Scan for the cell matching the given text and deliver its [x, y] coordinate at center. 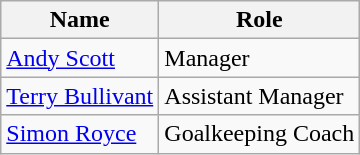
Goalkeeping Coach [260, 134]
Assistant Manager [260, 96]
Andy Scott [80, 58]
Simon Royce [80, 134]
Terry Bullivant [80, 96]
Name [80, 20]
Role [260, 20]
Manager [260, 58]
